Detect which cell encompasses the target text, then output its (x, y) center coordinate. 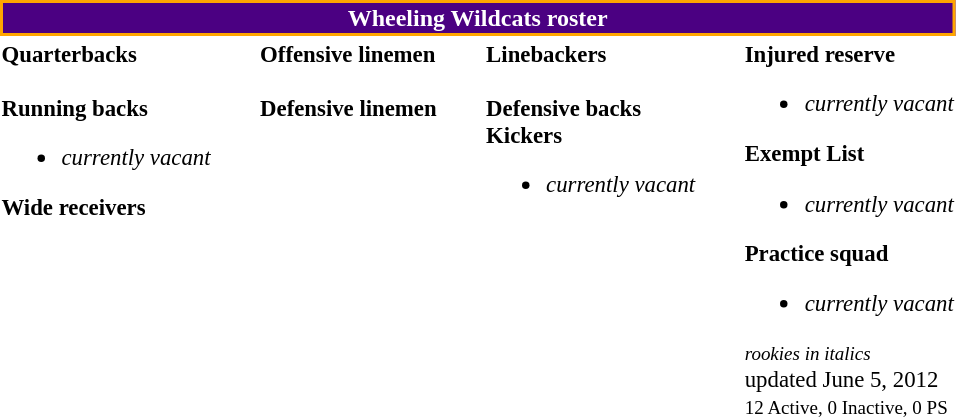
Wheeling Wildcats roster (478, 18)
